Return [x, y] of the center of cell containing provided text 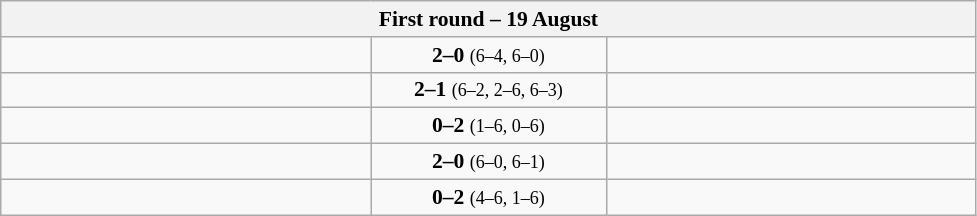
0–2 (1–6, 0–6) [488, 126]
2–0 (6–0, 6–1) [488, 162]
0–2 (4–6, 1–6) [488, 197]
First round – 19 August [488, 19]
2–0 (6–4, 6–0) [488, 55]
2–1 (6–2, 2–6, 6–3) [488, 90]
